From the cell containing the given text, extract its center point as [X, Y] coordinate. 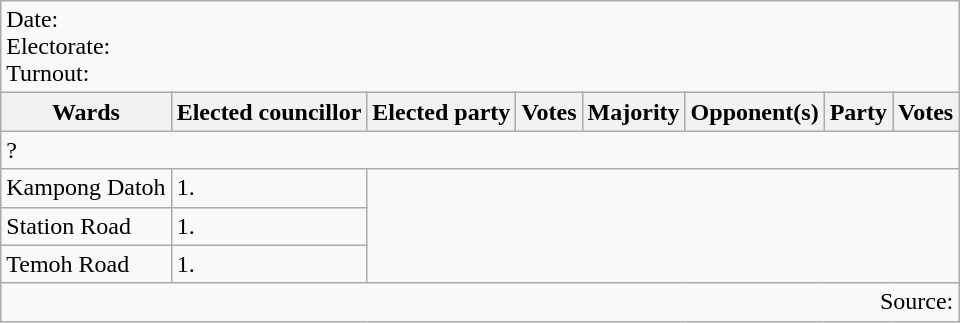
Temoh Road [86, 264]
Elected councillor [269, 112]
Opponent(s) [754, 112]
Source: [480, 302]
Elected party [442, 112]
Date: Electorate: Turnout: [480, 47]
Kampong Datoh [86, 188]
? [480, 150]
Wards [86, 112]
Party [858, 112]
Station Road [86, 226]
Majority [634, 112]
